Identify which cell holds the provided text, then report its [X, Y] central coordinate. 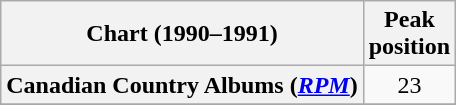
23 [409, 85]
Chart (1990–1991) [182, 34]
Canadian Country Albums (RPM) [182, 85]
Peakposition [409, 34]
